Capture the cell that displays the provided text and extract its (X, Y) central coordinate. 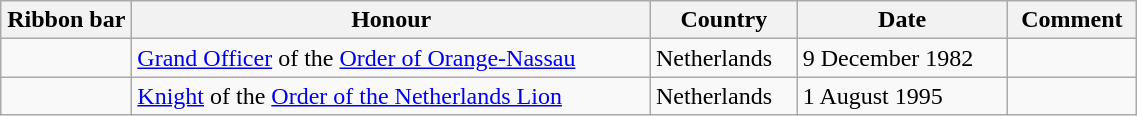
Honour (392, 20)
Grand Officer of the Order of Orange-Nassau (392, 58)
Comment (1072, 20)
1 August 1995 (902, 96)
Country (724, 20)
9 December 1982 (902, 58)
Ribbon bar (66, 20)
Date (902, 20)
Knight of the Order of the Netherlands Lion (392, 96)
